Locate the cell with the specified text and output its (x, y) center coordinate. 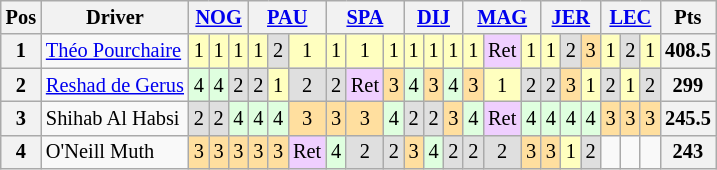
245.5 (688, 118)
299 (688, 85)
Reshad de Gerus (115, 85)
Pts (688, 17)
Pos (21, 17)
PAU (287, 17)
SPA (365, 17)
LEC (631, 17)
MAG (502, 17)
Shihab Al Habsi (115, 118)
JER (571, 17)
243 (688, 152)
NOG (219, 17)
408.5 (688, 51)
Théo Pourchaire (115, 51)
Driver (115, 17)
O'Neill Muth (115, 152)
DIJ (434, 17)
